Return the (x, y) coordinate for the center point of the cell that contains the specified text.  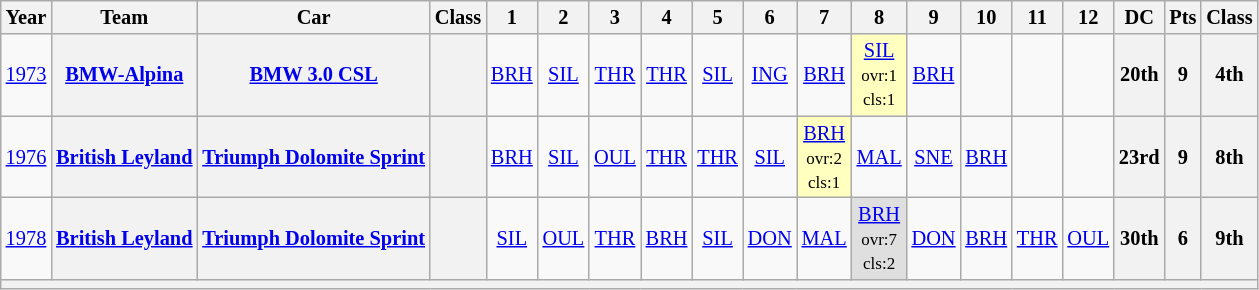
BRHovr:7cls:2 (880, 238)
1976 (26, 157)
DC (1139, 17)
SNE (934, 157)
1 (512, 17)
BRHovr:2cls:1 (824, 157)
30th (1139, 238)
8th (1229, 157)
Pts (1182, 17)
4th (1229, 75)
20th (1139, 75)
BMW 3.0 CSL (313, 75)
8 (880, 17)
23rd (1139, 157)
BMW-Alpina (124, 75)
11 (1037, 17)
4 (667, 17)
Car (313, 17)
Team (124, 17)
ING (770, 75)
7 (824, 17)
1978 (26, 238)
5 (717, 17)
10 (986, 17)
SILovr:1cls:1 (880, 75)
1973 (26, 75)
9th (1229, 238)
12 (1088, 17)
3 (615, 17)
Year (26, 17)
2 (564, 17)
